Extract the [X, Y] coordinate from the center of the cell holding the provided text.  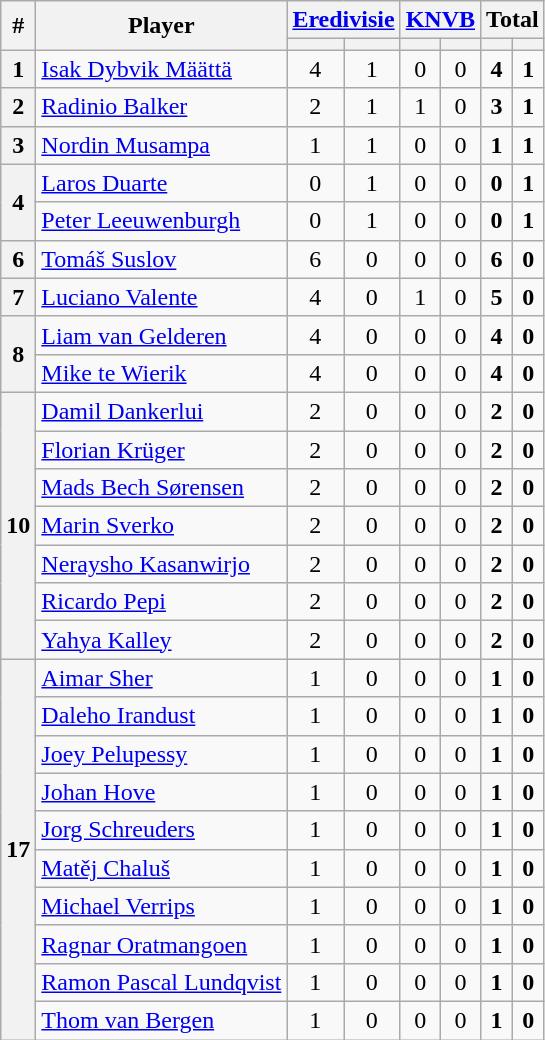
Jorg Schreuders [162, 830]
8 [18, 354]
# [18, 26]
Daleho Irandust [162, 716]
Laros Duarte [162, 183]
Marin Sverko [162, 526]
Matěj Chaluš [162, 868]
Damil Dankerlui [162, 411]
17 [18, 850]
Nordin Musampa [162, 145]
Joey Pelupessy [162, 754]
Mike te Wierik [162, 373]
Yahya Kalley [162, 640]
Total [513, 20]
Aimar Sher [162, 678]
Ricardo Pepi [162, 602]
7 [18, 297]
10 [18, 525]
Luciano Valente [162, 297]
5 [497, 297]
Neraysho Kasanwirjo [162, 564]
Peter Leeuwenburgh [162, 221]
Johan Hove [162, 792]
Eredivisie [344, 20]
Liam van Gelderen [162, 335]
Ragnar Oratmangoen [162, 944]
Player [162, 26]
Florian Krüger [162, 449]
Radinio Balker [162, 107]
Mads Bech Sørensen [162, 488]
Isak Dybvik Määttä [162, 69]
Ramon Pascal Lundqvist [162, 982]
Tomáš Suslov [162, 259]
Thom van Bergen [162, 1020]
KNVB [440, 20]
Michael Verrips [162, 906]
